Locate the cell with the specified text and output its (X, Y) center coordinate. 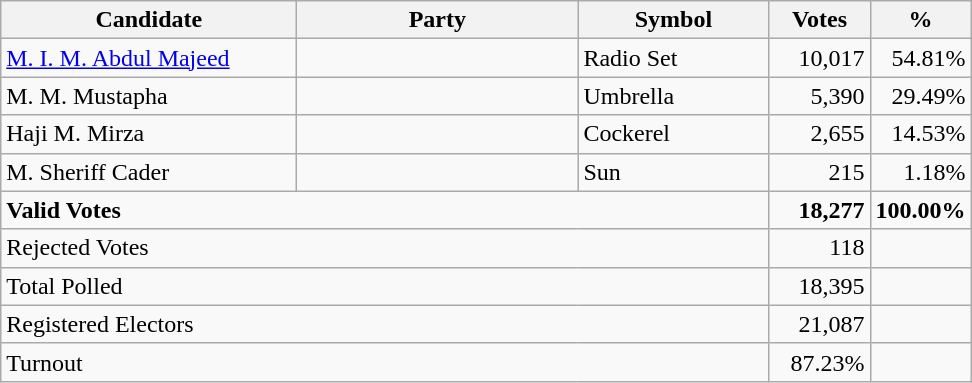
Umbrella (674, 96)
M. Sheriff Cader (149, 172)
Radio Set (674, 58)
54.81% (920, 58)
Registered Electors (385, 324)
18,277 (820, 210)
Total Polled (385, 286)
2,655 (820, 134)
1.18% (920, 172)
215 (820, 172)
Symbol (674, 20)
Votes (820, 20)
Haji M. Mirza (149, 134)
29.49% (920, 96)
10,017 (820, 58)
118 (820, 248)
M. I. M. Abdul Majeed (149, 58)
Turnout (385, 362)
100.00% (920, 210)
87.23% (820, 362)
Valid Votes (385, 210)
Cockerel (674, 134)
Sun (674, 172)
Party (438, 20)
5,390 (820, 96)
21,087 (820, 324)
14.53% (920, 134)
18,395 (820, 286)
Candidate (149, 20)
Rejected Votes (385, 248)
M. M. Mustapha (149, 96)
% (920, 20)
